Capture the cell that displays the provided text and extract its (x, y) central coordinate. 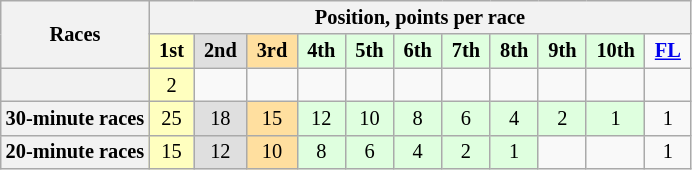
9th (562, 51)
Races (75, 34)
4th (321, 51)
10th (615, 51)
1st (172, 51)
3rd (272, 51)
7th (466, 51)
18 (220, 118)
20-minute races (75, 152)
8th (514, 51)
FL (668, 51)
5th (369, 51)
25 (172, 118)
2nd (220, 51)
Position, points per race (420, 17)
6th (418, 51)
30-minute races (75, 118)
